Detect which cell encompasses the target text, then output its [x, y] center coordinate. 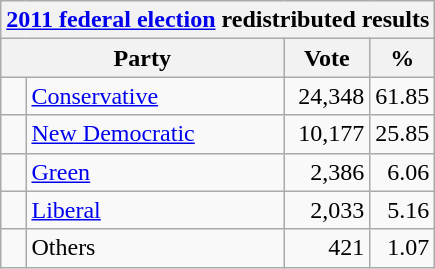
2011 federal election redistributed results [218, 20]
% [402, 58]
61.85 [402, 96]
Conservative [155, 96]
Party [142, 58]
Liberal [155, 210]
10,177 [327, 134]
5.16 [402, 210]
New Democratic [155, 134]
Green [155, 172]
6.06 [402, 172]
421 [327, 248]
25.85 [402, 134]
24,348 [327, 96]
Vote [327, 58]
2,033 [327, 210]
Others [155, 248]
1.07 [402, 248]
2,386 [327, 172]
